Find where the given text appears and provide that cell's center as (x, y) coordinate. 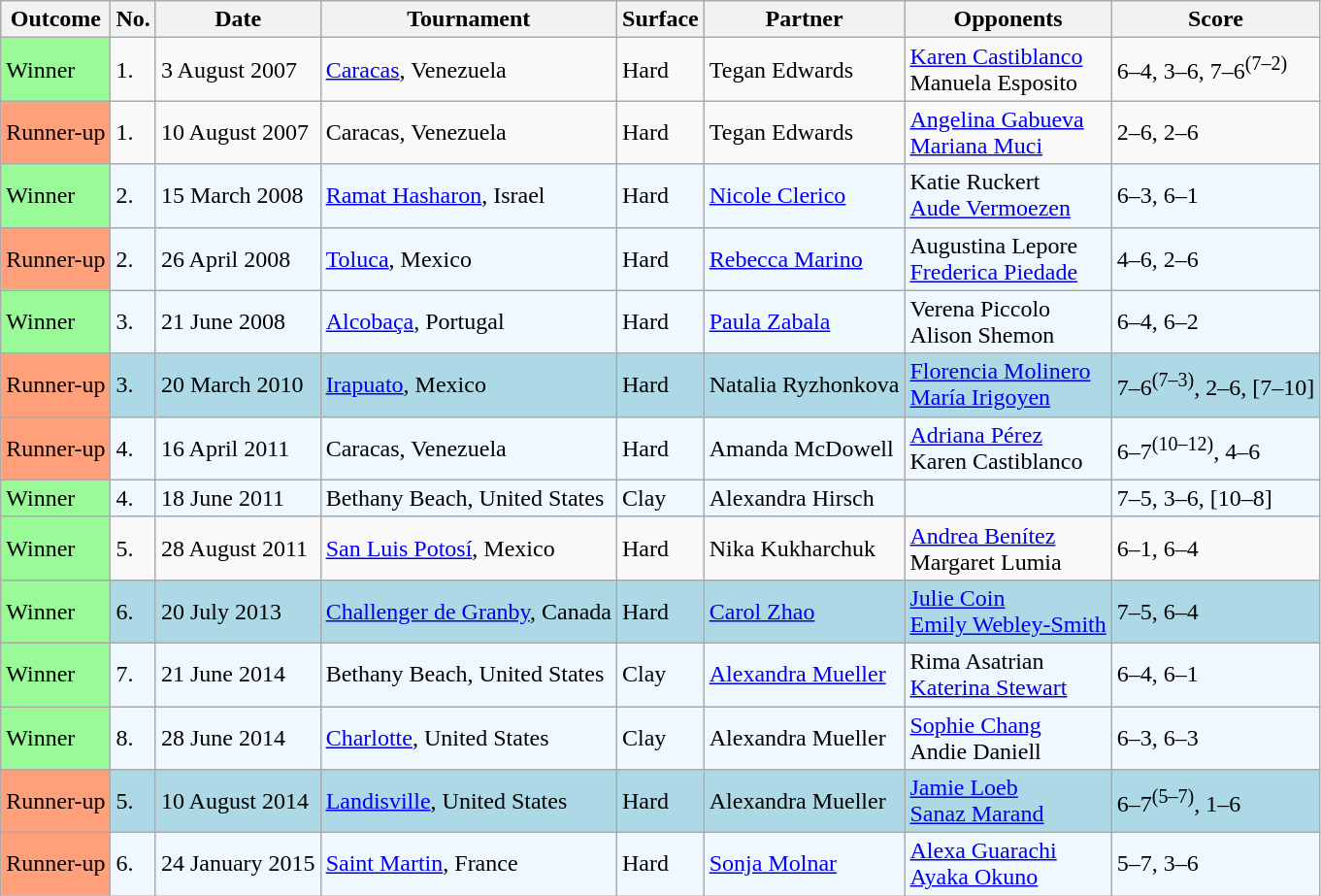
Nika Kukharchuk (804, 548)
10 August 2007 (238, 132)
Verena Piccolo Alison Shemon (1007, 322)
Karen Castiblanco Manuela Esposito (1007, 70)
Score (1215, 19)
Adriana Pérez Karen Castiblanco (1007, 448)
28 June 2014 (238, 738)
Partner (804, 19)
Natalia Ryzhonkova (804, 384)
Alexandra Hirsch (804, 498)
Rima Asatrian Katerina Stewart (1007, 674)
Paula Zabala (804, 322)
20 March 2010 (238, 384)
Carol Zhao (804, 612)
6–3, 6–3 (1215, 738)
4–6, 2–6 (1215, 258)
2–6, 2–6 (1215, 132)
18 June 2011 (238, 498)
Charlotte, United States (468, 738)
24 January 2015 (238, 864)
Julie Coin Emily Webley-Smith (1007, 612)
Rebecca Marino (804, 258)
7–6(7–3), 2–6, [7–10] (1215, 384)
Irapuato, Mexico (468, 384)
6–4, 6–2 (1215, 322)
20 July 2013 (238, 612)
Ramat Hasharon, Israel (468, 196)
5–7, 3–6 (1215, 864)
Tournament (468, 19)
8. (133, 738)
Toluca, Mexico (468, 258)
6–4, 3–6, 7–6(7–2) (1215, 70)
Challenger de Granby, Canada (468, 612)
7–5, 3–6, [10–8] (1215, 498)
Jamie Loeb Sanaz Marand (1007, 802)
Andrea Benítez Margaret Lumia (1007, 548)
7–5, 6–4 (1215, 612)
6–4, 6–1 (1215, 674)
Angelina Gabueva Mariana Muci (1007, 132)
10 August 2014 (238, 802)
San Luis Potosí, Mexico (468, 548)
6–3, 6–1 (1215, 196)
26 April 2008 (238, 258)
6–1, 6–4 (1215, 548)
21 June 2014 (238, 674)
15 March 2008 (238, 196)
Nicole Clerico (804, 196)
6–7(10–12), 4–6 (1215, 448)
Alcobaça, Portugal (468, 322)
Augustina Lepore Frederica Piedade (1007, 258)
21 June 2008 (238, 322)
Alexa Guarachi Ayaka Okuno (1007, 864)
Outcome (56, 19)
28 August 2011 (238, 548)
Amanda McDowell (804, 448)
Saint Martin, France (468, 864)
Landisville, United States (468, 802)
Florencia Molinero María Irigoyen (1007, 384)
No. (133, 19)
Date (238, 19)
6–7(5–7), 1–6 (1215, 802)
16 April 2011 (238, 448)
7. (133, 674)
3 August 2007 (238, 70)
Sonja Molnar (804, 864)
Sophie Chang Andie Daniell (1007, 738)
Katie Ruckert Aude Vermoezen (1007, 196)
Opponents (1007, 19)
Surface (661, 19)
